Locate the cell with the specified text and output its [x, y] center coordinate. 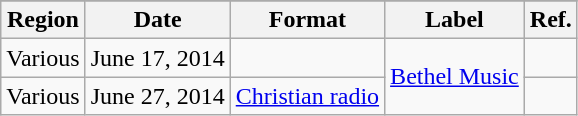
Region [43, 20]
Christian radio [307, 96]
Date [158, 20]
June 17, 2014 [158, 58]
June 27, 2014 [158, 96]
Bethel Music [455, 77]
Format [307, 20]
Label [455, 20]
Ref. [550, 20]
